Detect which cell encompasses the target text, then output its (X, Y) center coordinate. 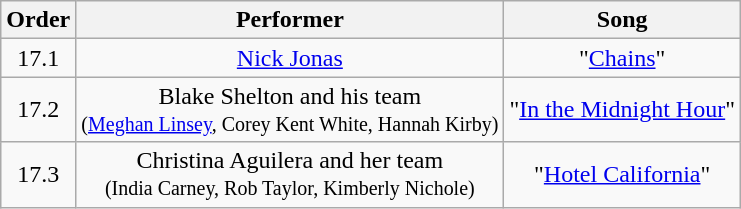
Nick Jonas (290, 58)
"In the Midnight Hour" (622, 110)
Blake Shelton and his team (Meghan Linsey, Corey Kent White, Hannah Kirby) (290, 110)
17.1 (38, 58)
Performer (290, 20)
17.2 (38, 110)
Christina Aguilera and her team (India Carney, Rob Taylor, Kimberly Nichole) (290, 174)
Song (622, 20)
17.3 (38, 174)
"Hotel California" (622, 174)
Order (38, 20)
"Chains" (622, 58)
